Locate the cell with the specified text and output its (x, y) center coordinate. 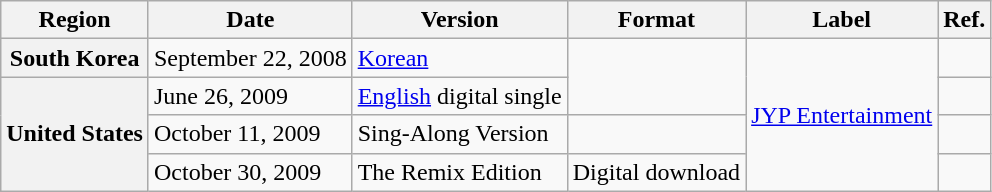
Sing-Along Version (460, 134)
Date (250, 20)
September 22, 2008 (250, 58)
JYP Entertainment (842, 115)
October 11, 2009 (250, 134)
June 26, 2009 (250, 96)
Label (842, 20)
English digital single (460, 96)
Format (656, 20)
Ref. (964, 20)
Korean (460, 58)
The Remix Edition (460, 172)
Digital download (656, 172)
Version (460, 20)
Region (75, 20)
October 30, 2009 (250, 172)
United States (75, 134)
South Korea (75, 58)
